Provide the [x, y] coordinate of the cell's center where the given text is located.  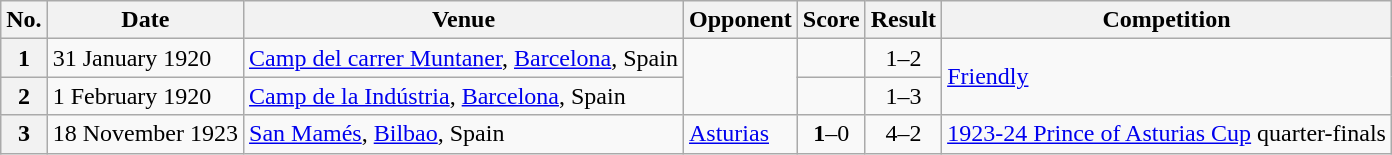
4–2 [903, 134]
1923-24 Prince of Asturias Cup quarter-finals [1167, 134]
Date [145, 20]
No. [24, 20]
18 November 1923 [145, 134]
1–3 [903, 96]
31 January 1920 [145, 58]
Score [831, 20]
3 [24, 134]
Result [903, 20]
1–2 [903, 58]
Camp de la Indústria, Barcelona, Spain [464, 96]
Asturias [740, 134]
Camp del carrer Muntaner, Barcelona, Spain [464, 58]
Opponent [740, 20]
1 [24, 58]
San Mamés, Bilbao, Spain [464, 134]
1 February 1920 [145, 96]
Venue [464, 20]
2 [24, 96]
Competition [1167, 20]
Friendly [1167, 77]
1–0 [831, 134]
